Identify which cell holds the provided text, then report its [X, Y] central coordinate. 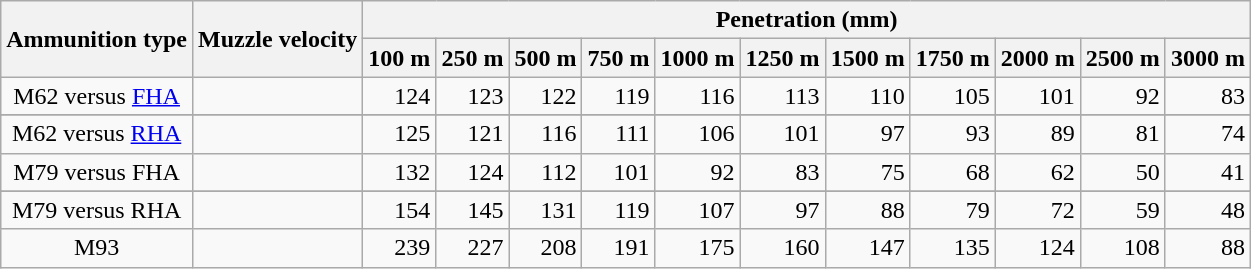
131 [546, 210]
100 m [400, 58]
79 [952, 210]
M93 [97, 248]
135 [952, 248]
72 [1038, 210]
122 [546, 96]
110 [868, 96]
121 [472, 134]
112 [546, 172]
250 m [472, 58]
227 [472, 248]
2500 m [1122, 58]
105 [952, 96]
74 [1208, 134]
123 [472, 96]
62 [1038, 172]
1500 m [868, 58]
M79 versus RHA [97, 210]
M62 versus RHA [97, 134]
154 [400, 210]
160 [782, 248]
111 [618, 134]
Penetration (mm) [807, 20]
48 [1208, 210]
750 m [618, 58]
41 [1208, 172]
107 [698, 210]
145 [472, 210]
M79 versus FHA [97, 172]
500 m [546, 58]
106 [698, 134]
75 [868, 172]
175 [698, 248]
50 [1122, 172]
113 [782, 96]
68 [952, 172]
108 [1122, 248]
1750 m [952, 58]
132 [400, 172]
89 [1038, 134]
1250 m [782, 58]
3000 m [1208, 58]
Ammunition type [97, 39]
147 [868, 248]
2000 m [1038, 58]
125 [400, 134]
93 [952, 134]
1000 m [698, 58]
191 [618, 248]
59 [1122, 210]
81 [1122, 134]
239 [400, 248]
M62 versus FHA [97, 96]
Muzzle velocity [277, 39]
208 [546, 248]
